Pinpoint the cell where the given text exists, returning its (x, y) midpoint coordinate. 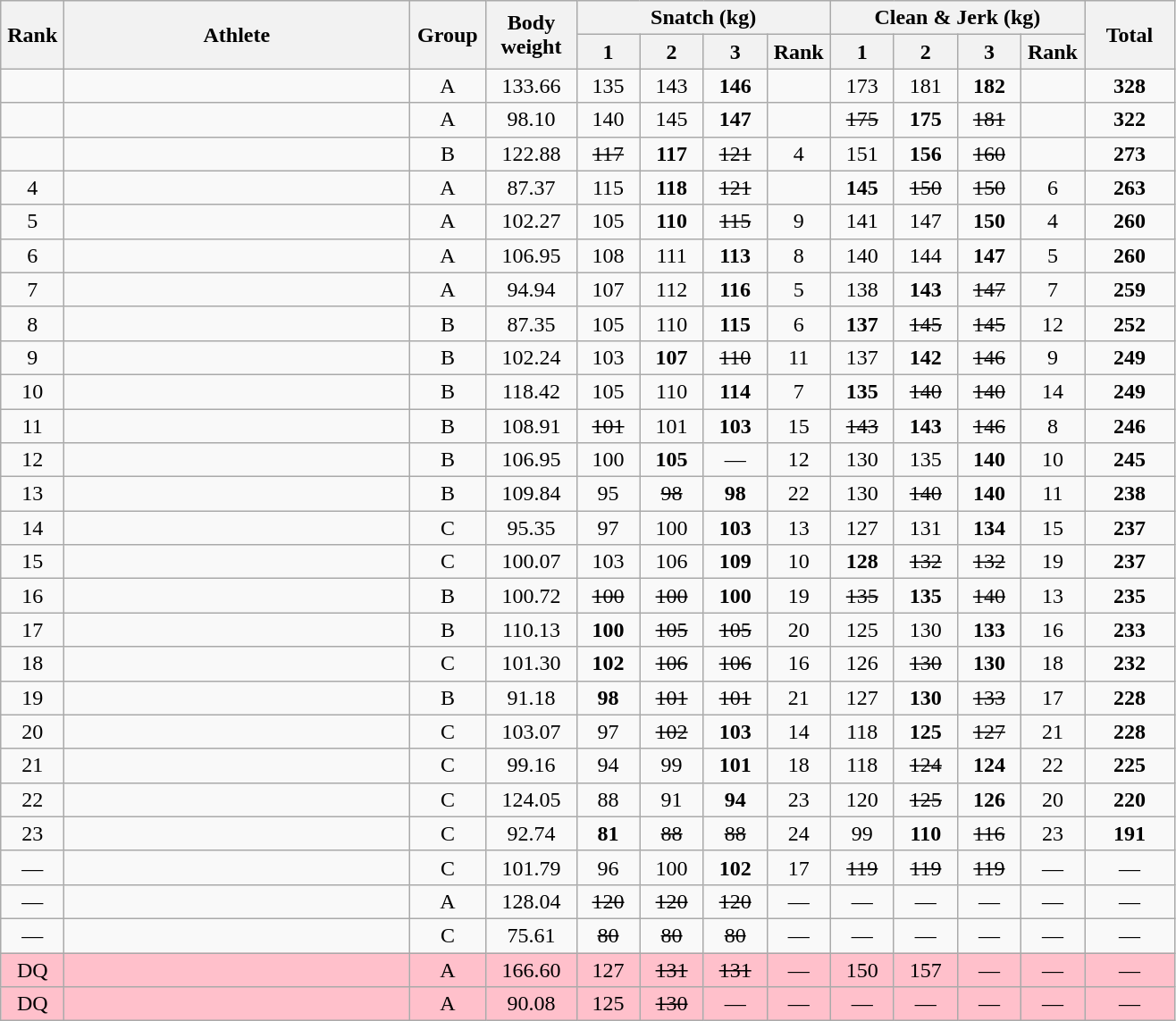
245 (1130, 460)
101.30 (531, 664)
95 (608, 494)
109 (735, 562)
151 (861, 154)
91 (672, 799)
128.04 (531, 901)
90.08 (531, 1004)
138 (861, 289)
246 (1130, 426)
98.10 (531, 120)
100.07 (531, 562)
141 (861, 222)
232 (1130, 664)
110.13 (531, 630)
96 (608, 867)
263 (1130, 188)
142 (926, 357)
87.35 (531, 323)
Group (448, 35)
114 (735, 391)
182 (988, 86)
81 (608, 833)
118.42 (531, 391)
91.18 (531, 698)
87.37 (531, 188)
75.61 (531, 935)
112 (672, 289)
Snatch (kg) (703, 18)
101.79 (531, 867)
133.66 (531, 86)
238 (1130, 494)
108 (608, 255)
102.27 (531, 222)
235 (1130, 596)
157 (926, 969)
273 (1130, 154)
259 (1130, 289)
233 (1130, 630)
Athlete (237, 35)
191 (1130, 833)
99.16 (531, 766)
24 (799, 833)
160 (988, 154)
122.88 (531, 154)
328 (1130, 86)
124.05 (531, 799)
102.24 (531, 357)
144 (926, 255)
156 (926, 154)
94.94 (531, 289)
252 (1130, 323)
Clean & Jerk (kg) (957, 18)
225 (1130, 766)
111 (672, 255)
166.60 (531, 969)
92.74 (531, 833)
95.35 (531, 528)
Body weight (531, 35)
Total (1130, 35)
173 (861, 86)
128 (861, 562)
108.91 (531, 426)
109.84 (531, 494)
113 (735, 255)
134 (988, 528)
103.07 (531, 732)
100.72 (531, 596)
220 (1130, 799)
322 (1130, 120)
